Locate the cell with the specified text and output its (x, y) center coordinate. 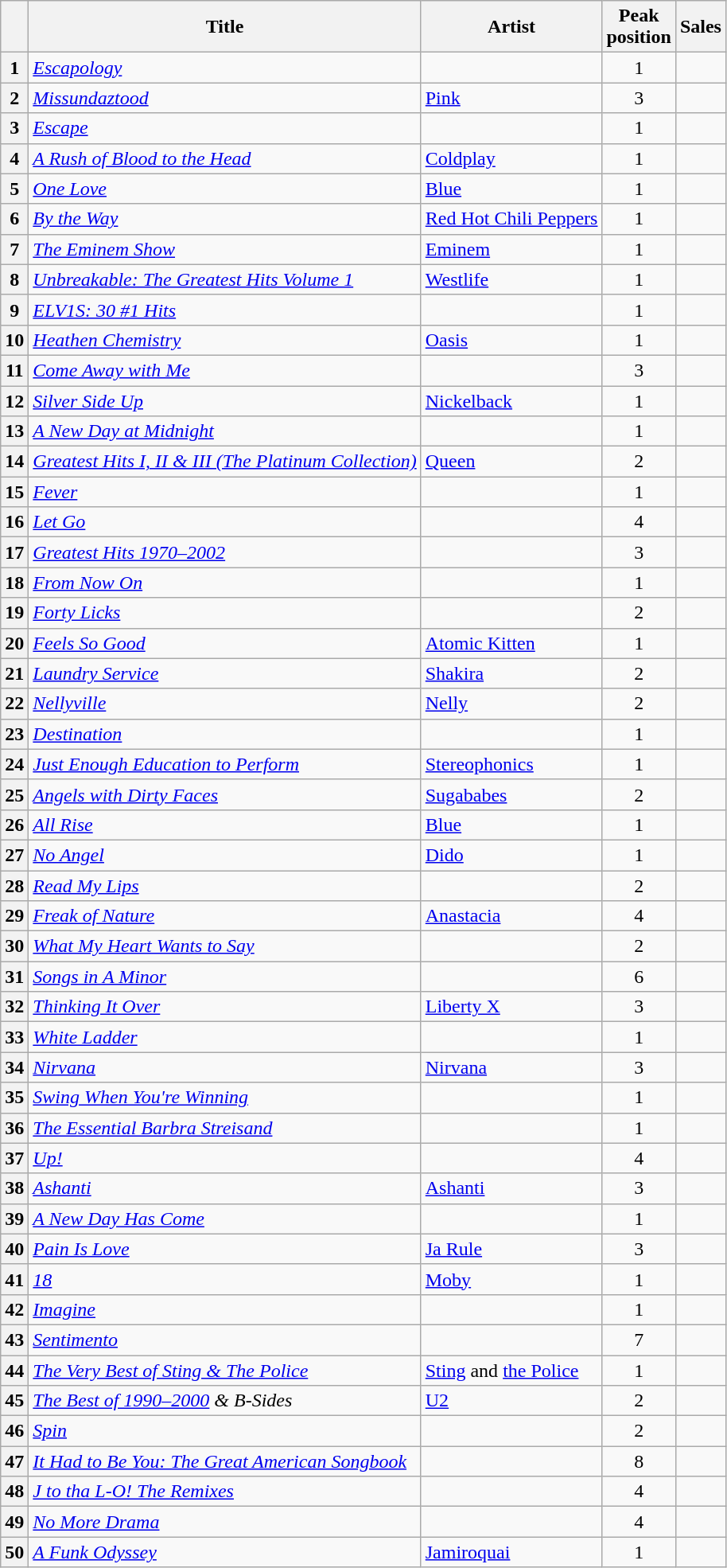
43 (14, 1340)
The Very Best of Sting & The Police (224, 1370)
Moby (511, 1279)
Nelly (511, 704)
No More Drama (224, 1522)
31 (14, 977)
One Love (224, 189)
13 (14, 431)
Dido (511, 855)
J to tha L-O! The Remixes (224, 1492)
50 (14, 1552)
26 (14, 825)
Sales (700, 27)
Pain Is Love (224, 1249)
Sting and the Police (511, 1370)
Escapology (224, 68)
33 (14, 1037)
47 (14, 1461)
41 (14, 1279)
42 (14, 1309)
From Now On (224, 583)
36 (14, 1128)
Songs in A Minor (224, 977)
The Essential Barbra Streisand (224, 1128)
Anastacia (511, 916)
23 (14, 734)
Silver Side Up (224, 400)
What My Heart Wants to Say (224, 946)
25 (14, 794)
Pink (511, 98)
Just Enough Education to Perform (224, 764)
Greatest Hits 1970–2002 (224, 552)
32 (14, 1007)
Swing When You're Winning (224, 1098)
16 (14, 522)
Artist (511, 27)
The Eminem Show (224, 249)
A New Day Has Come (224, 1219)
Title (224, 27)
Laundry Service (224, 673)
Nellyville (224, 704)
5 (14, 189)
No Angel (224, 855)
Ja Rule (511, 1249)
45 (14, 1401)
Oasis (511, 340)
U2 (511, 1401)
9 (14, 310)
Shakira (511, 673)
49 (14, 1522)
Read My Lips (224, 886)
ELV1S: 30 #1 Hits (224, 310)
28 (14, 886)
Liberty X (511, 1007)
35 (14, 1098)
Up! (224, 1158)
Let Go (224, 522)
Jamiroquai (511, 1552)
Queen (511, 462)
Fever (224, 492)
Forty Licks (224, 613)
The Best of 1990–2000 & B-Sides (224, 1401)
Nickelback (511, 400)
38 (14, 1188)
14 (14, 462)
It Had to Be You: The Great American Songbook (224, 1461)
Feels So Good (224, 643)
Escape (224, 128)
Coldplay (511, 158)
Come Away with Me (224, 370)
24 (14, 764)
A New Day at Midnight (224, 431)
20 (14, 643)
44 (14, 1370)
White Ladder (224, 1037)
34 (14, 1067)
12 (14, 400)
Sentimento (224, 1340)
Unbreakable: The Greatest Hits Volume 1 (224, 279)
40 (14, 1249)
17 (14, 552)
11 (14, 370)
39 (14, 1219)
37 (14, 1158)
Peakposition (639, 27)
Heathen Chemistry (224, 340)
Freak of Nature (224, 916)
10 (14, 340)
29 (14, 916)
Westlife (511, 279)
Stereophonics (511, 764)
27 (14, 855)
46 (14, 1431)
Spin (224, 1431)
Missundaztood (224, 98)
30 (14, 946)
48 (14, 1492)
Greatest Hits I, II & III (The Platinum Collection) (224, 462)
21 (14, 673)
Thinking It Over (224, 1007)
Sugababes (511, 794)
15 (14, 492)
A Rush of Blood to the Head (224, 158)
By the Way (224, 219)
Destination (224, 734)
Imagine (224, 1309)
Angels with Dirty Faces (224, 794)
Eminem (511, 249)
A Funk Odyssey (224, 1552)
22 (14, 704)
19 (14, 613)
Red Hot Chili Peppers (511, 219)
Atomic Kitten (511, 643)
All Rise (224, 825)
